Provide the (x, y) coordinate of the cell's center where the given text is located.  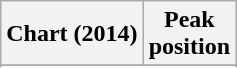
Peakposition (189, 34)
Chart (2014) (72, 34)
